Return the [X, Y] coordinate for the center point of the cell that contains the specified text.  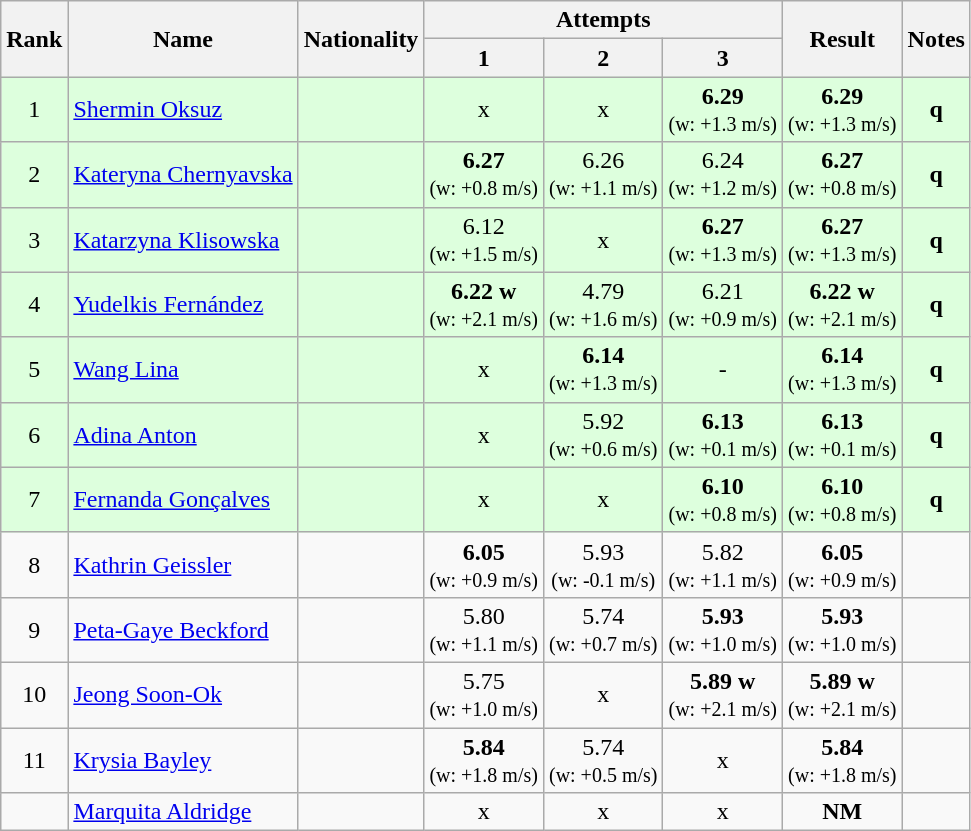
5.75(w: +1.0 m/s) [484, 694]
Fernanda Gonçalves [183, 500]
Marquita Aldridge [183, 812]
Jeong Soon-Ok [183, 694]
5.74(w: +0.7 m/s) [603, 630]
Adina Anton [183, 434]
6.10(w: +0.8 m/s) [723, 500]
6.14(w: +1.3 m/s) [603, 370]
6.27(w: +1.3 m/s) [723, 240]
6.29(w: +1.3 m/s) [723, 110]
9 [34, 630]
5.84 (w: +1.8 m/s) [843, 760]
Kathrin Geissler [183, 564]
Peta-Gaye Beckford [183, 630]
NM [843, 812]
Name [183, 39]
6 [34, 434]
5.80(w: +1.1 m/s) [484, 630]
Rank [34, 39]
Result [843, 39]
6.05 (w: +0.9 m/s) [843, 564]
5.93(w: +1.0 m/s) [723, 630]
6.10 (w: +0.8 m/s) [843, 500]
5.82(w: +1.1 m/s) [723, 564]
4.79(w: +1.6 m/s) [603, 304]
Kateryna Chernyavska [183, 174]
6.13(w: +0.1 m/s) [723, 434]
8 [34, 564]
Yudelkis Fernández [183, 304]
6.05(w: +0.9 m/s) [484, 564]
6.24(w: +1.2 m/s) [723, 174]
Katarzyna Klisowska [183, 240]
5.92(w: +0.6 m/s) [603, 434]
Notes [936, 39]
6.14 (w: +1.3 m/s) [843, 370]
5.93(w: -0.1 m/s) [603, 564]
Shermin Oksuz [183, 110]
- [723, 370]
Attempts [604, 20]
Wang Lina [183, 370]
6.13 (w: +0.1 m/s) [843, 434]
6.27 (w: +0.8 m/s) [843, 174]
6.27(w: +0.8 m/s) [484, 174]
6.21(w: +0.9 m/s) [723, 304]
7 [34, 500]
6.26(w: +1.1 m/s) [603, 174]
5 [34, 370]
6.29 (w: +1.3 m/s) [843, 110]
Krysia Bayley [183, 760]
6.12(w: +1.5 m/s) [484, 240]
11 [34, 760]
10 [34, 694]
5.84(w: +1.8 m/s) [484, 760]
6.27 (w: +1.3 m/s) [843, 240]
4 [34, 304]
5.74(w: +0.5 m/s) [603, 760]
Nationality [361, 39]
5.93 (w: +1.0 m/s) [843, 630]
